Search for the cell housing the specified text and yield its (x, y) center coordinate. 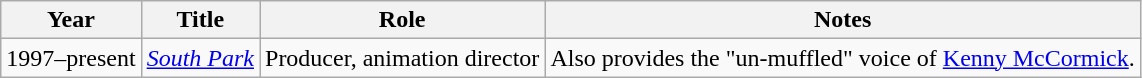
South Park (200, 58)
Also provides the "un-muffled" voice of Kenny McCormick. (842, 58)
Role (402, 20)
1997–present (71, 58)
Year (71, 20)
Notes (842, 20)
Producer, animation director (402, 58)
Title (200, 20)
